Pinpoint the cell where the given text exists, returning its [x, y] midpoint coordinate. 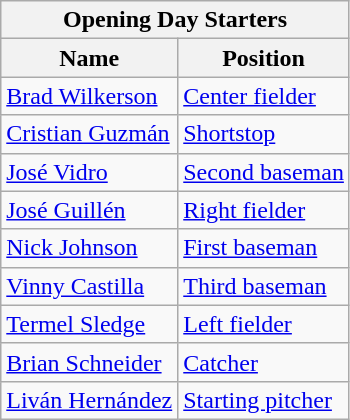
Center fielder [264, 96]
Second baseman [264, 172]
José Guillén [90, 210]
Position [264, 58]
Liván Hernández [90, 400]
Nick Johnson [90, 248]
First baseman [264, 248]
José Vidro [90, 172]
Third baseman [264, 286]
Left fielder [264, 324]
Termel Sledge [90, 324]
Cristian Guzmán [90, 134]
Opening Day Starters [176, 20]
Brian Schneider [90, 362]
Right fielder [264, 210]
Starting pitcher [264, 400]
Brad Wilkerson [90, 96]
Shortstop [264, 134]
Name [90, 58]
Vinny Castilla [90, 286]
Catcher [264, 362]
